Pinpoint the cell where the given text exists, returning its [x, y] midpoint coordinate. 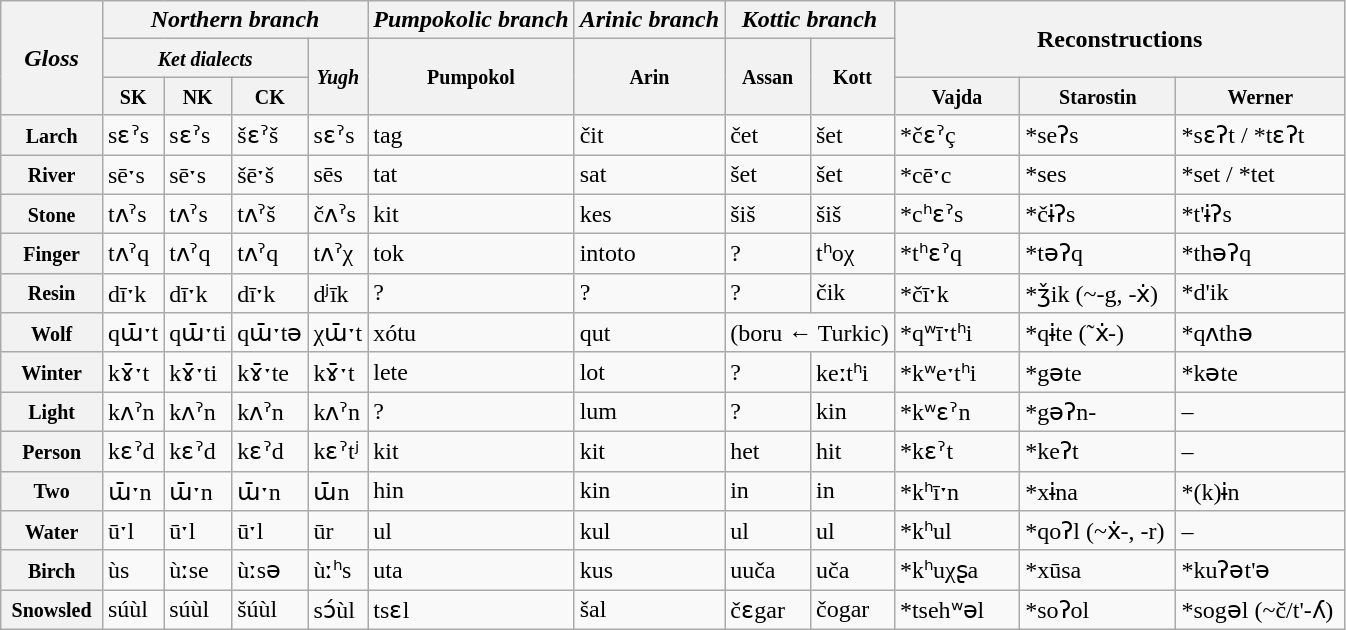
qɯ̄ˑtə [270, 333]
tʌˀχ [338, 254]
*kuʔǝt'ǝ [1260, 570]
intoto [649, 254]
*kʰuχʂa [956, 570]
kɛˀtʲ [338, 451]
čɛgar [768, 610]
Arin [649, 77]
Snowsled [52, 610]
Vajda [956, 96]
*cēˑc [956, 174]
uča [852, 570]
sɔ́ùl [338, 610]
qut [649, 333]
keːtʰi [852, 372]
*soʔol [1098, 610]
qɯ̄ˑt [132, 333]
šal [649, 610]
kul [649, 531]
*čɨʔs [1098, 214]
lot [649, 372]
tok [471, 254]
*(k)ɨn [1260, 491]
(boru ← Turkic) [810, 333]
*kʰīˑn [956, 491]
šēˑš [270, 174]
ūr [338, 531]
kɤ̄ˑte [270, 372]
tat [471, 174]
kus [649, 570]
*qʌthǝ [1260, 333]
ùs [132, 570]
ùːse [198, 570]
Yugh [338, 77]
*qʷīˑtʰi [956, 333]
*seʔs [1098, 135]
*kʷeˑtʰi [956, 372]
qɯ̄ˑti [198, 333]
tʰoχ [852, 254]
*d'ik [1260, 293]
*ses [1098, 174]
xótu [471, 333]
*čɛˀç [956, 135]
šɛˀš [270, 135]
Pumpokolic branch [471, 20]
tsɛl [471, 610]
Light [52, 412]
*kʷɛˀn [956, 412]
Wolf [52, 333]
*kɛˀt [956, 451]
*sɛʔt / *tɛʔt [1260, 135]
Werner [1260, 96]
Pumpokol [471, 77]
uta [471, 570]
*kǝte [1260, 372]
čik [852, 293]
*gǝʔn- [1098, 412]
*tsehʷəl [956, 610]
*sogǝl (~č/t'-ʎ) [1260, 610]
sēs [338, 174]
*tǝʔq [1098, 254]
*qoʔl (~ẋ-, -r) [1098, 531]
čogar [852, 610]
tʌˀš [270, 214]
*ǯik (~-g, -ẋ) [1098, 293]
River [52, 174]
Person [52, 451]
Northern branch [234, 20]
*xɨna [1098, 491]
χɯ̄ˑt [338, 333]
sat [649, 174]
Kottic branch [810, 20]
hin [471, 491]
Reconstructions [1119, 39]
Winter [52, 372]
lum [649, 412]
tag [471, 135]
čet [768, 135]
*kʰul [956, 531]
Larch [52, 135]
*set / *tet [1260, 174]
*gǝte [1098, 372]
SK [132, 96]
Arinic branch [649, 20]
čʌˀs [338, 214]
*čīˑk [956, 293]
Kott [852, 77]
*xūsa [1098, 570]
Assan [768, 77]
*cʰɛˀs [956, 214]
*t'ɨʔs [1260, 214]
hit [852, 451]
Birch [52, 570]
ùːʰs [338, 570]
*keʔt [1098, 451]
ùːsə [270, 570]
ɯ̄n [338, 491]
*tʰɛˀq [956, 254]
NK [198, 96]
kɤ̄ˑti [198, 372]
dʲīk [338, 293]
Two [52, 491]
Water [52, 531]
lete [471, 372]
*qɨte (˜ẋ-) [1098, 333]
Stone [52, 214]
Finger [52, 254]
Resin [52, 293]
het [768, 451]
čit [649, 135]
kes [649, 214]
uuča [768, 570]
*thǝʔq [1260, 254]
Starostin [1098, 96]
Gloss [52, 58]
šúùl [270, 610]
CK [270, 96]
Ket dialects [204, 58]
